Determine the [x, y] coordinate at the center of the cell enclosing the given text.  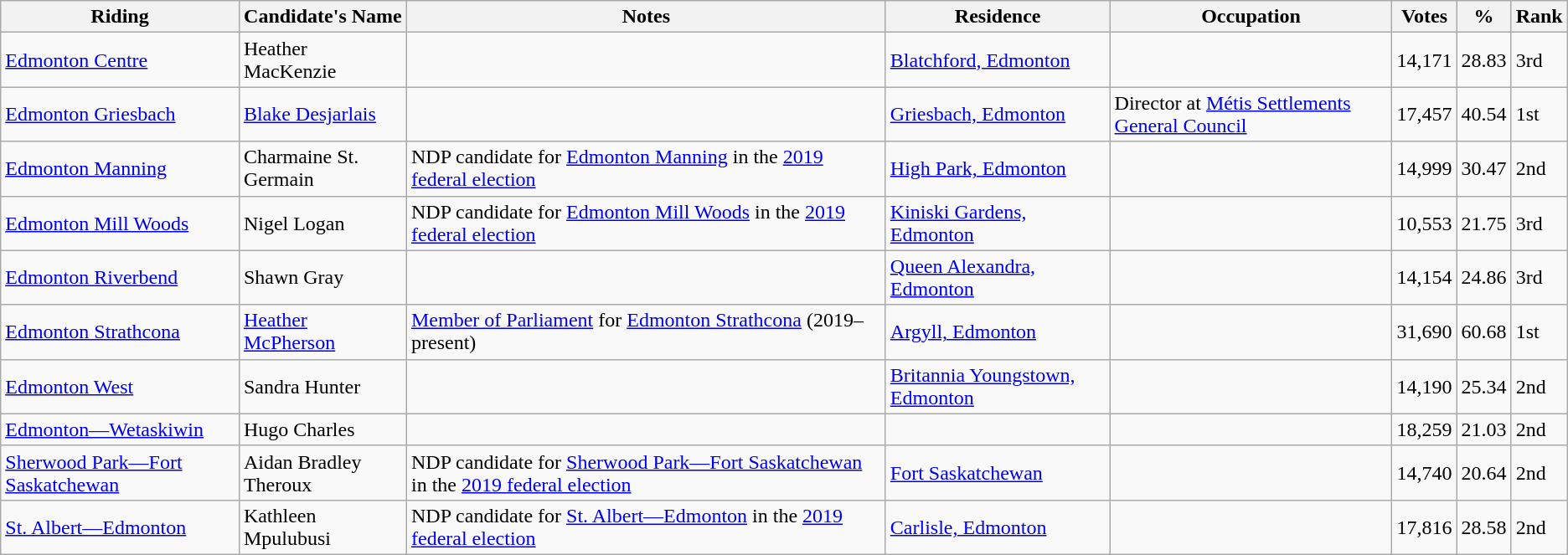
14,171 [1424, 60]
30.47 [1484, 169]
Charmaine St. Germain [322, 169]
Carlisle, Edmonton [998, 527]
18,259 [1424, 429]
NDP candidate for Edmonton Manning in the 2019 federal election [646, 169]
Rank [1540, 17]
10,553 [1424, 223]
14,190 [1424, 387]
17,457 [1424, 114]
Heather McPherson [322, 331]
14,154 [1424, 278]
Riding [121, 17]
21.03 [1484, 429]
20.64 [1484, 472]
High Park, Edmonton [998, 169]
Blake Desjarlais [322, 114]
28.83 [1484, 60]
21.75 [1484, 223]
Queen Alexandra, Edmonton [998, 278]
Edmonton Strathcona [121, 331]
40.54 [1484, 114]
31,690 [1424, 331]
St. Albert—Edmonton [121, 527]
Member of Parliament for Edmonton Strathcona (2019–present) [646, 331]
% [1484, 17]
Blatchford, Edmonton [998, 60]
25.34 [1484, 387]
Shawn Gray [322, 278]
Britannia Youngstown, Edmonton [998, 387]
Edmonton Riverbend [121, 278]
Griesbach, Edmonton [998, 114]
NDP candidate for Edmonton Mill Woods in the 2019 federal election [646, 223]
Kathleen Mpulubusi [322, 527]
Edmonton Manning [121, 169]
Occupation [1251, 17]
Residence [998, 17]
NDP candidate for Sherwood Park—Fort Saskatchewan in the 2019 federal election [646, 472]
NDP candidate for St. Albert—Edmonton in the 2019 federal election [646, 527]
Edmonton Griesbach [121, 114]
28.58 [1484, 527]
14,999 [1424, 169]
Edmonton West [121, 387]
Director at Métis Settlements General Council [1251, 114]
Nigel Logan [322, 223]
Edmonton Centre [121, 60]
60.68 [1484, 331]
Aidan Bradley Theroux [322, 472]
Argyll, Edmonton [998, 331]
Sherwood Park—Fort Saskatchewan [121, 472]
24.86 [1484, 278]
Hugo Charles [322, 429]
14,740 [1424, 472]
Sandra Hunter [322, 387]
Kiniski Gardens, Edmonton [998, 223]
Heather MacKenzie [322, 60]
Edmonton Mill Woods [121, 223]
Notes [646, 17]
Edmonton—Wetaskiwin [121, 429]
Votes [1424, 17]
Fort Saskatchewan [998, 472]
Candidate's Name [322, 17]
17,816 [1424, 527]
